Identify which cell holds the provided text, then report its [x, y] central coordinate. 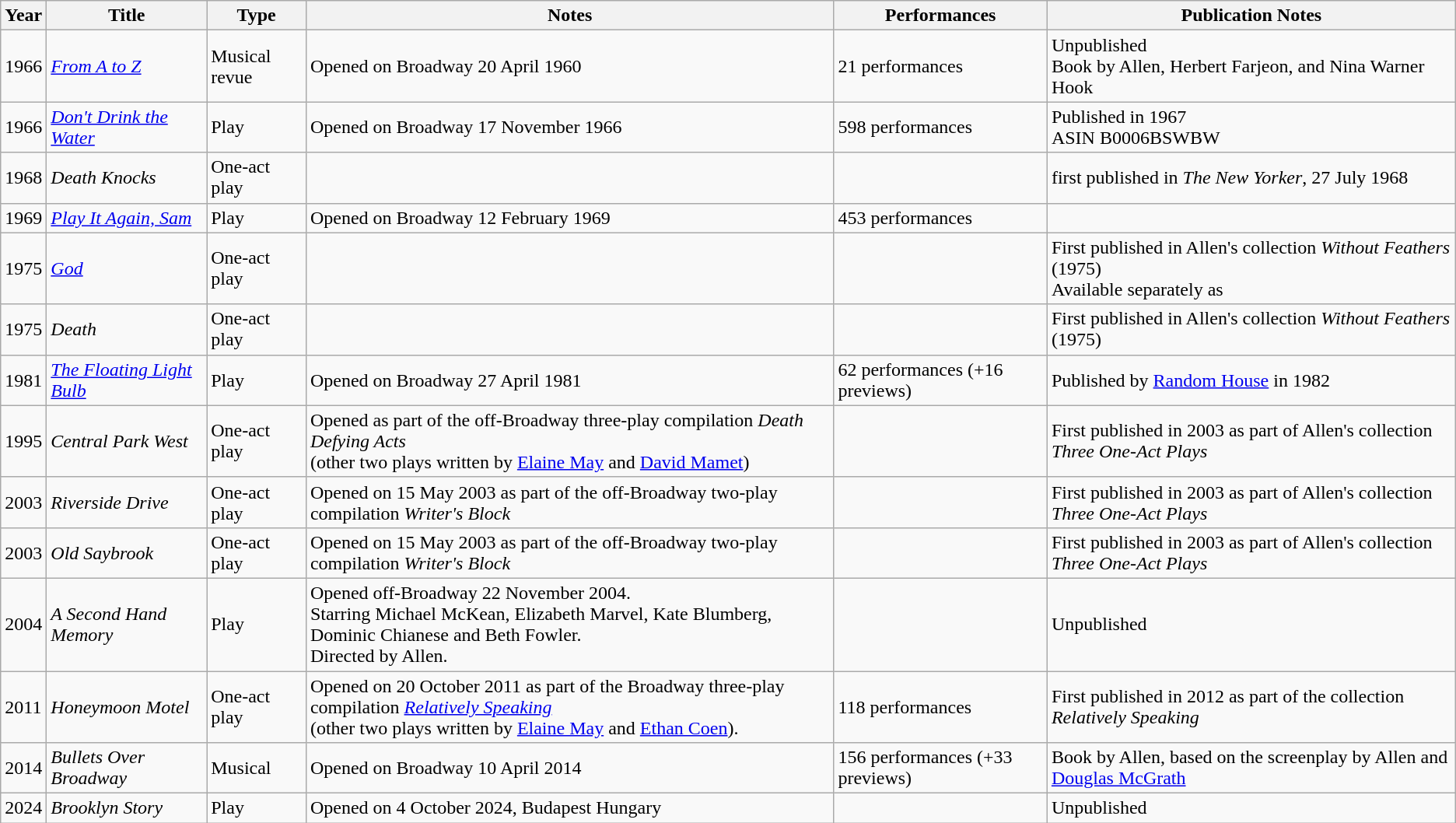
The Floating Light Bulb [127, 380]
Opened off-Broadway 22 November 2004. Starring Michael McKean, Elizabeth Marvel, Kate Blumberg, Dominic Chianese and Beth Fowler. Directed by Allen. [569, 624]
1981 [23, 380]
1969 [23, 218]
Type [257, 16]
Opened on 4 October 2024, Budapest Hungary [569, 808]
1995 [23, 441]
Old Saybrook [127, 552]
Riverside Drive [127, 503]
Opened on Broadway 12 February 1969 [569, 218]
Opened on 20 October 2011 as part of the Broadway three-play compilation Relatively Speaking (other two plays written by Elaine May and Ethan Coen). [569, 706]
God [127, 268]
2004 [23, 624]
2014 [23, 769]
Death Knocks [127, 177]
Title [127, 16]
Opened on Broadway 27 April 1981 [569, 380]
Musical revue [257, 66]
Performances [940, 16]
156 performances (+33 previews) [940, 769]
Published by Random House in 1982 [1251, 380]
Opened on Broadway 10 April 2014 [569, 769]
Musical [257, 769]
2024 [23, 808]
Opened on Broadway 17 November 1966 [569, 128]
1968 [23, 177]
Publication Notes [1251, 16]
Central Park West [127, 441]
Bullets Over Broadway [127, 769]
A Second Hand Memory [127, 624]
First published in Allen's collection Without Feathers (1975) Available separately as [1251, 268]
First published in Allen's collection Without Feathers (1975) [1251, 330]
Year [23, 16]
First published in 2012 as part of the collection Relatively Speaking [1251, 706]
Honeymoon Motel [127, 706]
Book by Allen, based on the screenplay by Allen and Douglas McGrath [1251, 769]
2011 [23, 706]
118 performances [940, 706]
first published in The New Yorker, 27 July 1968 [1251, 177]
62 performances (+16 previews) [940, 380]
Published in 1967 ASIN B0006BSWBW [1251, 128]
Opened as part of the off-Broadway three-play compilation Death Defying Acts (other two plays written by Elaine May and David Mamet) [569, 441]
598 performances [940, 128]
Opened on Broadway 20 April 1960 [569, 66]
Death [127, 330]
From A to Z [127, 66]
Don't Drink the Water [127, 128]
Notes [569, 16]
Unpublished Book by Allen, Herbert Farjeon, and Nina Warner Hook [1251, 66]
21 performances [940, 66]
453 performances [940, 218]
Brooklyn Story [127, 808]
Play It Again, Sam [127, 218]
